Pinpoint the cell where the given text exists, returning its [x, y] midpoint coordinate. 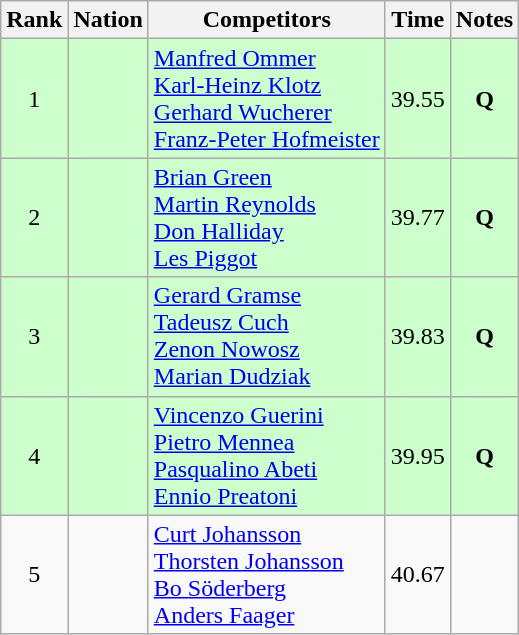
Time [418, 20]
39.55 [418, 98]
Nation [108, 20]
39.83 [418, 336]
Rank [34, 20]
39.77 [418, 218]
5 [34, 574]
39.95 [418, 456]
2 [34, 218]
3 [34, 336]
Competitors [266, 20]
Manfred OmmerKarl-Heinz KlotzGerhard WuchererFranz-Peter Hofmeister [266, 98]
Vincenzo GueriniPietro MenneaPasqualino AbetiEnnio Preatoni [266, 456]
Gerard GramseTadeusz CuchZenon NowoszMarian Dudziak [266, 336]
40.67 [418, 574]
Notes [484, 20]
Curt JohanssonThorsten JohanssonBo SöderbergAnders Faager [266, 574]
Brian GreenMartin ReynoldsDon HallidayLes Piggot [266, 218]
1 [34, 98]
4 [34, 456]
